From the cell containing the given text, extract its center point as (X, Y) coordinate. 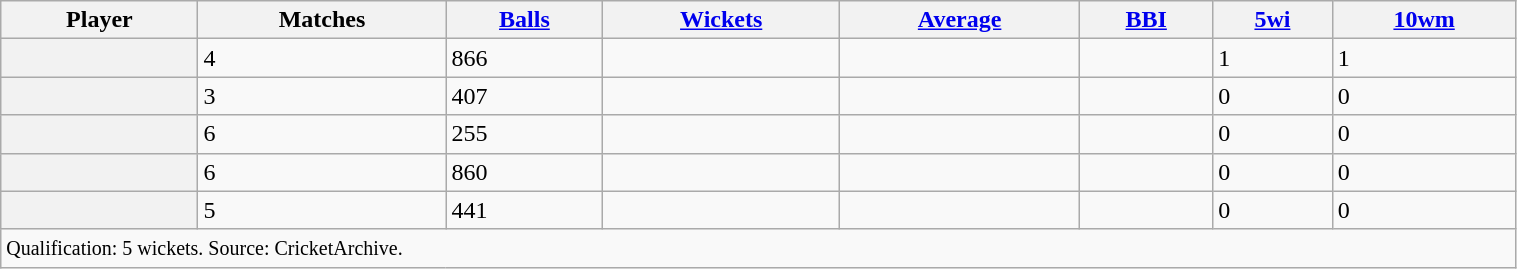
Average (960, 20)
441 (524, 210)
5 (322, 210)
3 (322, 96)
Player (100, 20)
866 (524, 58)
Wickets (722, 20)
860 (524, 172)
4 (322, 58)
10wm (1424, 20)
Matches (322, 20)
5wi (1272, 20)
Balls (524, 20)
255 (524, 134)
407 (524, 96)
BBI (1146, 20)
Qualification: 5 wickets. Source: CricketArchive. (758, 248)
